Determine the [x, y] coordinate at the center of the cell enclosing the given text.  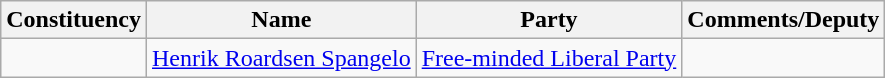
Free-minded Liberal Party [549, 58]
Henrik Roardsen Spangelo [281, 58]
Name [281, 20]
Comments/Deputy [784, 20]
Constituency [74, 20]
Party [549, 20]
